Identify which cell holds the provided text, then report its [x, y] central coordinate. 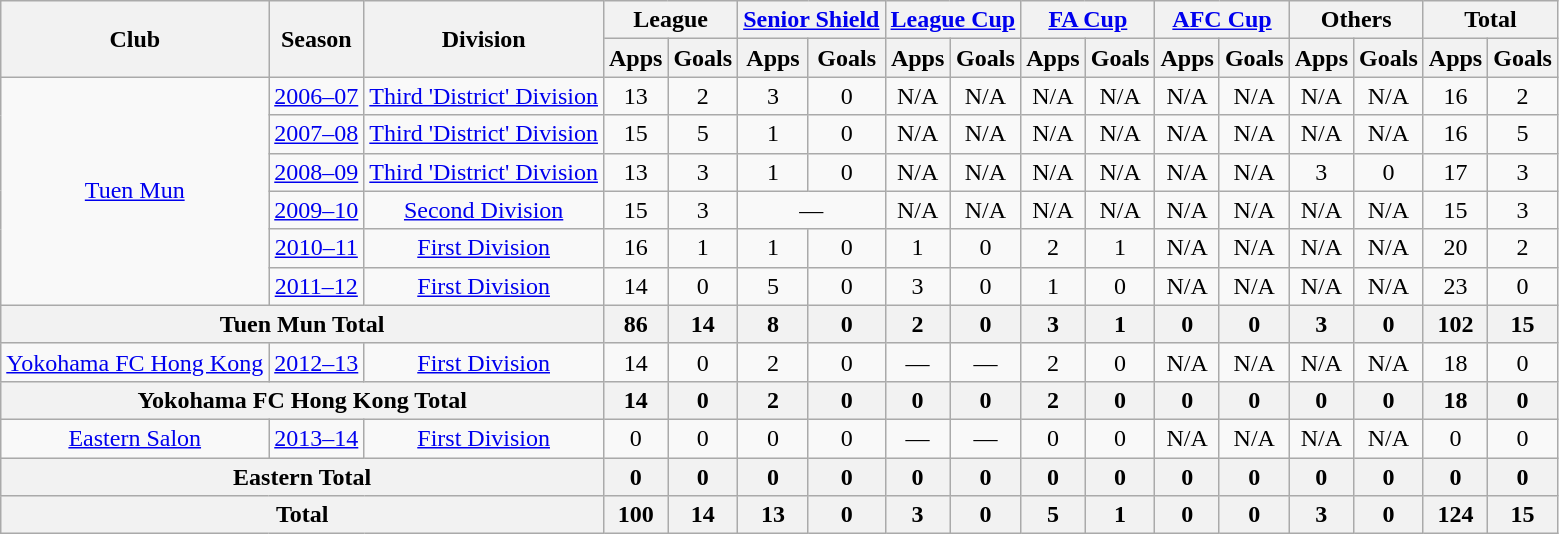
Others [1356, 20]
Tuen Mun Total [302, 324]
Club [135, 39]
2008–09 [316, 172]
2007–08 [316, 134]
Second Division [484, 210]
Senior Shield [812, 20]
Eastern Salon [135, 438]
17 [1455, 172]
124 [1455, 515]
Season [316, 39]
23 [1455, 286]
League [670, 20]
86 [635, 324]
20 [1455, 248]
AFC Cup [1222, 20]
2010–11 [316, 248]
Yokohama FC Hong Kong Total [302, 400]
Yokohama FC Hong Kong [135, 362]
8 [774, 324]
2009–10 [316, 210]
2006–07 [316, 96]
100 [635, 515]
2011–12 [316, 286]
FA Cup [1088, 20]
2013–14 [316, 438]
Division [484, 39]
2012–13 [316, 362]
Eastern Total [302, 477]
102 [1455, 324]
Tuen Mun [135, 191]
League Cup [953, 20]
